Scan for the cell matching the given text and deliver its (x, y) coordinate at center. 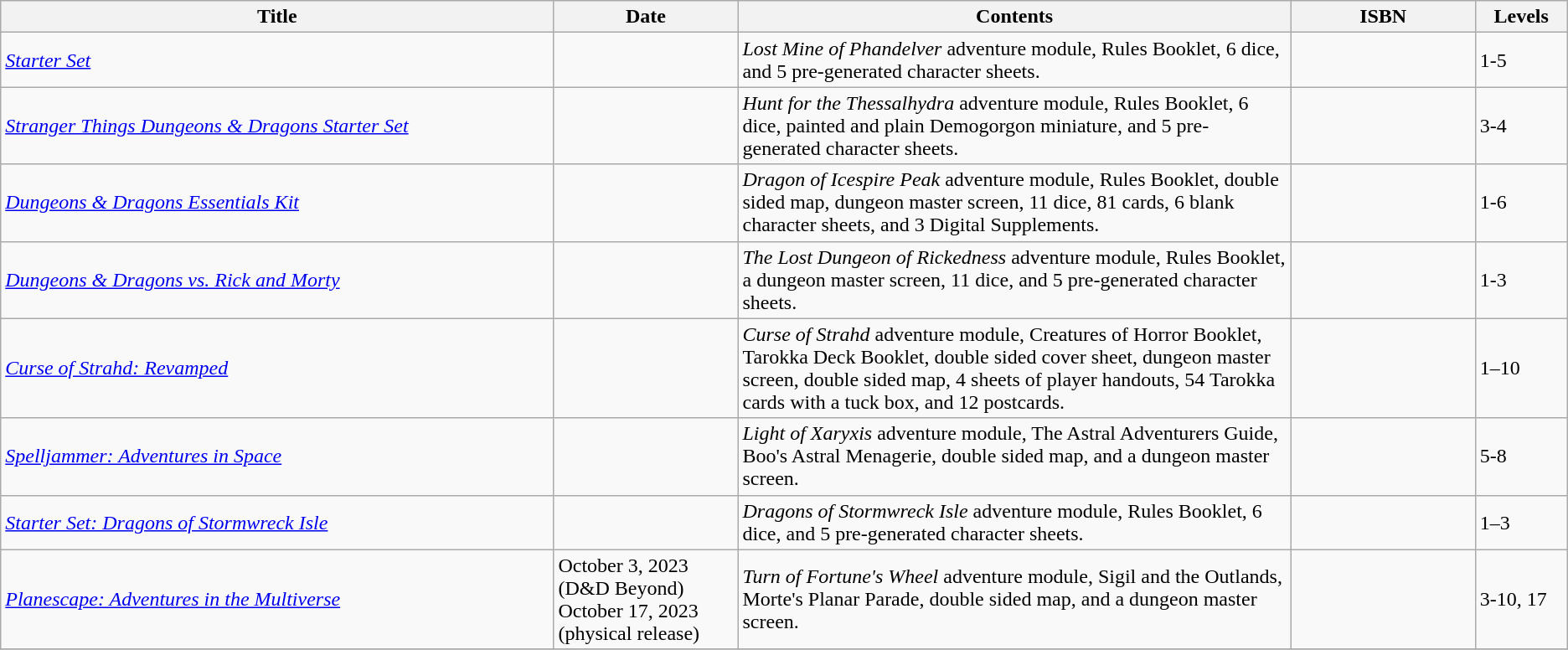
5-8 (1521, 457)
Planescape: Adventures in the Multiverse (277, 600)
October 3, 2023 (D&D Beyond)October 17, 2023 (physical release) (646, 600)
Dragons of Stormwreck Isle adventure module, Rules Booklet, 6 dice, and 5 pre-generated character sheets. (1014, 523)
1–3 (1521, 523)
1-5 (1521, 60)
Hunt for the Thessalhydra adventure module, Rules Booklet, 6 dice, painted and plain Demogorgon miniature, and 5 pre-generated character sheets. (1014, 126)
Light of Xaryxis adventure module, The Astral Adventurers Guide, Boo's Astral Menagerie, double sided map, and a dungeon master screen. (1014, 457)
3-10, 17 (1521, 600)
Dungeons & Dragons vs. Rick and Morty (277, 280)
Spelljammer: Adventures in Space (277, 457)
Turn of Fortune's Wheel adventure module, Sigil and the Outlands, Morte's Planar Parade, double sided map, and a dungeon master screen. (1014, 600)
3-4 (1521, 126)
Title (277, 17)
The Lost Dungeon of Rickedness adventure module, Rules Booklet, a dungeon master screen, 11 dice, and 5 pre-generated character sheets. (1014, 280)
1-3 (1521, 280)
Starter Set (277, 60)
Stranger Things Dungeons & Dragons Starter Set (277, 126)
Starter Set: Dragons of Stormwreck Isle (277, 523)
ISBN (1383, 17)
Levels (1521, 17)
1-6 (1521, 203)
1–10 (1521, 369)
Date (646, 17)
Lost Mine of Phandelver adventure module, Rules Booklet, 6 dice, and 5 pre-generated character sheets. (1014, 60)
Dungeons & Dragons Essentials Kit (277, 203)
Curse of Strahd: Revamped (277, 369)
Contents (1014, 17)
